Determine the (x, y) coordinate at the center of the cell enclosing the given text.  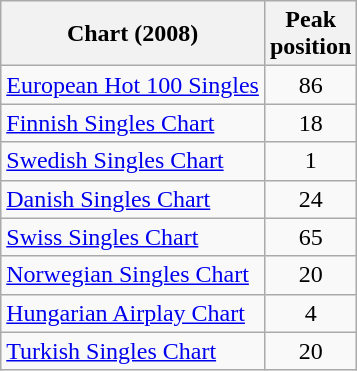
18 (310, 123)
24 (310, 199)
65 (310, 237)
Danish Singles Chart (133, 199)
Finnish Singles Chart (133, 123)
1 (310, 161)
86 (310, 85)
Norwegian Singles Chart (133, 275)
4 (310, 313)
Swiss Singles Chart (133, 237)
Peakposition (310, 34)
Hungarian Airplay Chart (133, 313)
Turkish Singles Chart (133, 351)
Swedish Singles Chart (133, 161)
Chart (2008) (133, 34)
European Hot 100 Singles (133, 85)
